Scan for the cell matching the given text and deliver its (x, y) coordinate at center. 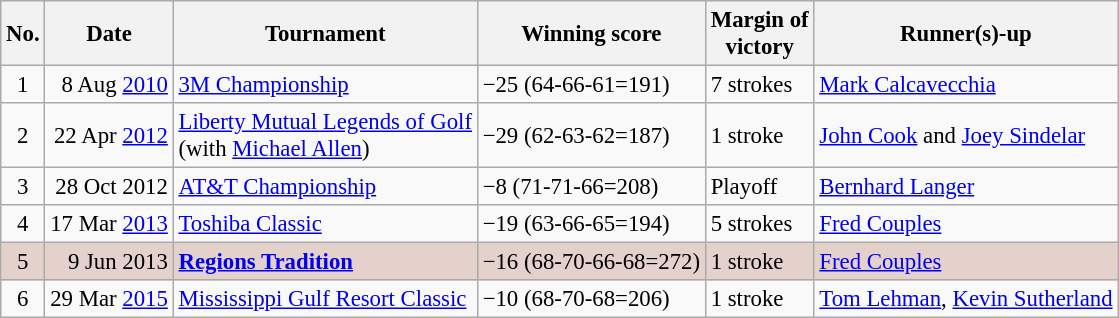
22 Apr 2012 (109, 136)
29 Mar 2015 (109, 299)
−16 (68-70-66-68=272) (591, 262)
Playoff (760, 187)
AT&T Championship (325, 187)
3M Championship (325, 85)
−8 (71-71-66=208) (591, 187)
Toshiba Classic (325, 224)
No. (23, 34)
6 (23, 299)
7 strokes (760, 85)
Mark Calcavecchia (966, 85)
2 (23, 136)
9 Jun 2013 (109, 262)
3 (23, 187)
5 strokes (760, 224)
−10 (68-70-68=206) (591, 299)
Bernhard Langer (966, 187)
Liberty Mutual Legends of Golf(with Michael Allen) (325, 136)
28 Oct 2012 (109, 187)
17 Mar 2013 (109, 224)
Regions Tradition (325, 262)
5 (23, 262)
Mississippi Gulf Resort Classic (325, 299)
Margin ofvictory (760, 34)
1 (23, 85)
4 (23, 224)
−19 (63-66-65=194) (591, 224)
Tournament (325, 34)
John Cook and Joey Sindelar (966, 136)
−29 (62-63-62=187) (591, 136)
−25 (64-66-61=191) (591, 85)
8 Aug 2010 (109, 85)
Tom Lehman, Kevin Sutherland (966, 299)
Date (109, 34)
Runner(s)-up (966, 34)
Winning score (591, 34)
